Provide the [X, Y] coordinate of the cell's center where the given text is located.  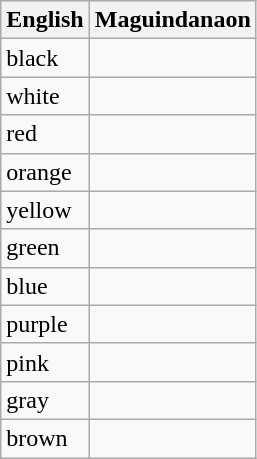
yellow [45, 210]
purple [45, 324]
red [45, 134]
gray [45, 400]
brown [45, 438]
white [45, 96]
blue [45, 286]
English [45, 20]
orange [45, 172]
pink [45, 362]
green [45, 248]
black [45, 58]
Maguindanaon [172, 20]
